Return the [X, Y] coordinate for the center point of the cell that contains the specified text.  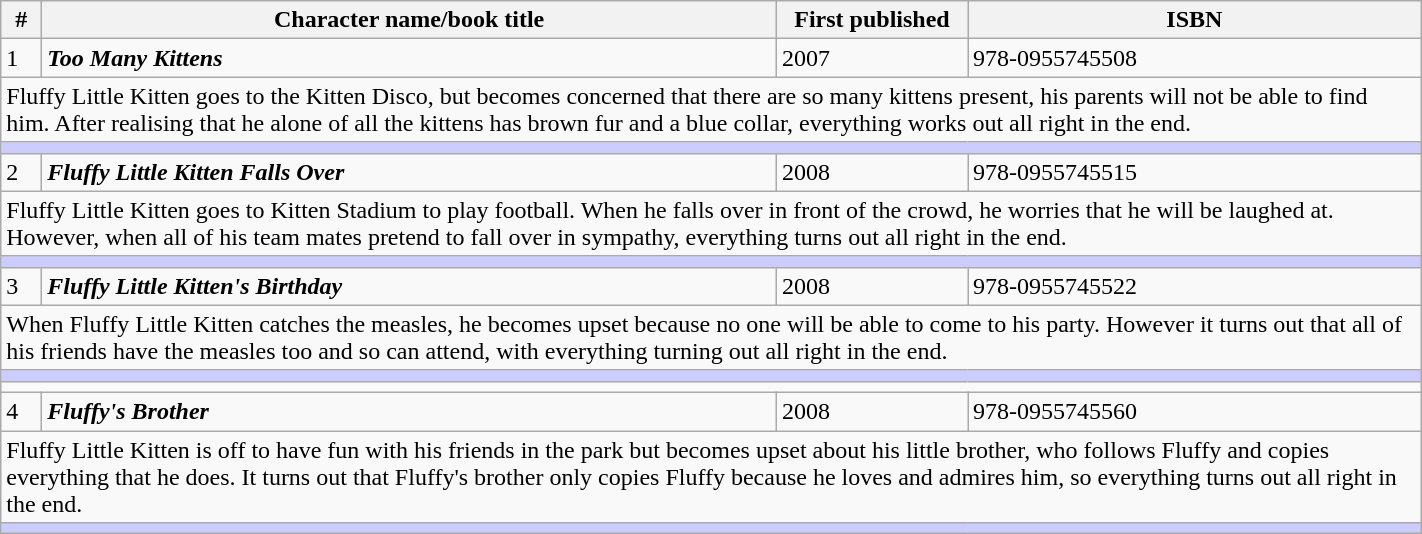
Fluffy's Brother [410, 411]
ISBN [1195, 20]
978-0955745560 [1195, 411]
2 [22, 172]
Fluffy Little Kitten Falls Over [410, 172]
# [22, 20]
3 [22, 286]
1 [22, 58]
First published [872, 20]
Fluffy Little Kitten's Birthday [410, 286]
978-0955745515 [1195, 172]
Too Many Kittens [410, 58]
Character name/book title [410, 20]
4 [22, 411]
978-0955745522 [1195, 286]
978-0955745508 [1195, 58]
2007 [872, 58]
